Return [x, y] of the center of cell containing provided text 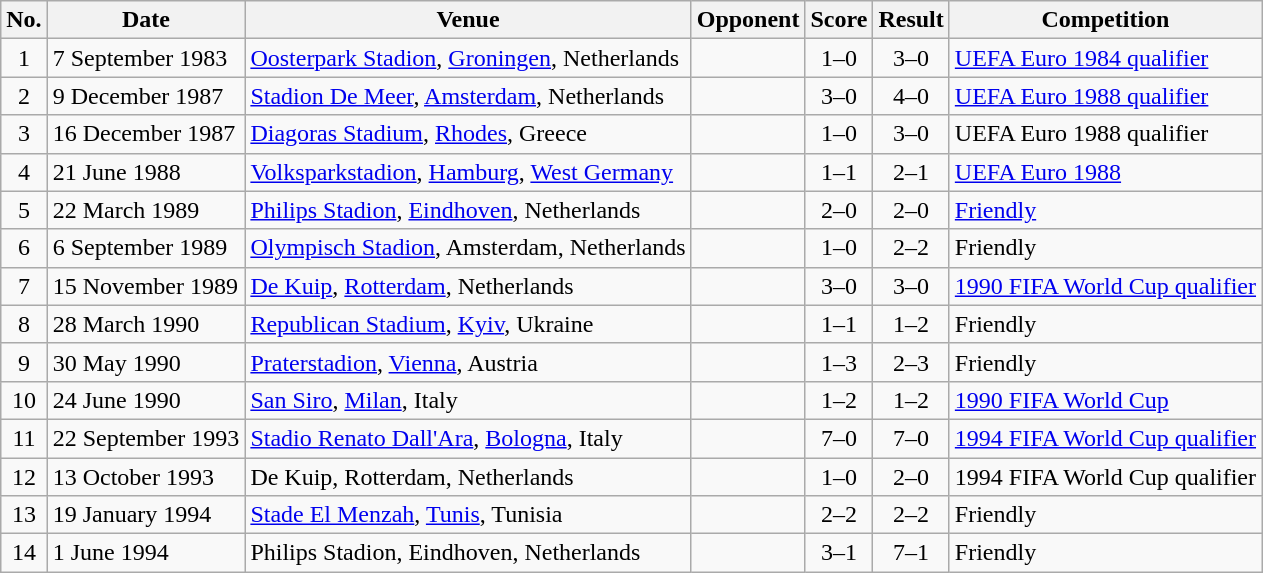
Result [911, 20]
2–1 [911, 172]
22 March 1989 [146, 210]
1990 FIFA World Cup qualifier [1105, 286]
12 [24, 477]
21 June 1988 [146, 172]
Praterstadion, Vienna, Austria [468, 362]
15 November 1989 [146, 286]
Stadion De Meer, Amsterdam, Netherlands [468, 96]
13 [24, 515]
5 [24, 210]
1990 FIFA World Cup [1105, 400]
9 December 1987 [146, 96]
2 [24, 96]
4 [24, 172]
1–3 [839, 362]
8 [24, 324]
30 May 1990 [146, 362]
Date [146, 20]
No. [24, 20]
22 September 1993 [146, 438]
9 [24, 362]
7 September 1983 [146, 58]
4–0 [911, 96]
Score [839, 20]
Competition [1105, 20]
19 January 1994 [146, 515]
16 December 1987 [146, 134]
Opponent [748, 20]
Diagoras Stadium, Rhodes, Greece [468, 134]
UEFA Euro 1984 qualifier [1105, 58]
7 [24, 286]
6 September 1989 [146, 248]
10 [24, 400]
3 [24, 134]
Stadio Renato Dall'Ara, Bologna, Italy [468, 438]
7–1 [911, 553]
Olympisch Stadion, Amsterdam, Netherlands [468, 248]
3–1 [839, 553]
11 [24, 438]
2–3 [911, 362]
UEFA Euro 1988 [1105, 172]
1 [24, 58]
1 June 1994 [146, 553]
Stade El Menzah, Tunis, Tunisia [468, 515]
Venue [468, 20]
14 [24, 553]
Volksparkstadion, Hamburg, West Germany [468, 172]
San Siro, Milan, Italy [468, 400]
Oosterpark Stadion, Groningen, Netherlands [468, 58]
13 October 1993 [146, 477]
6 [24, 248]
Republican Stadium, Kyiv, Ukraine [468, 324]
28 March 1990 [146, 324]
24 June 1990 [146, 400]
